Identify which cell holds the provided text, then report its (x, y) central coordinate. 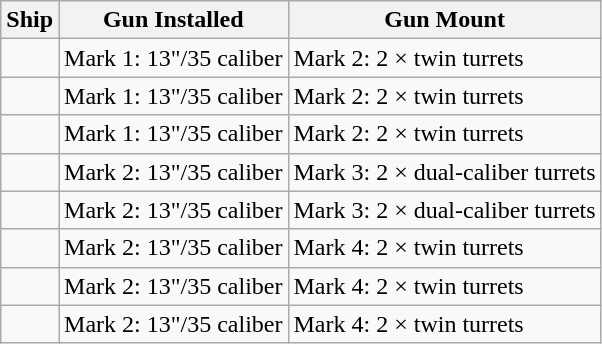
Gun Mount (444, 20)
Ship (30, 20)
Gun Installed (174, 20)
